Search for the cell housing the specified text and yield its (X, Y) center coordinate. 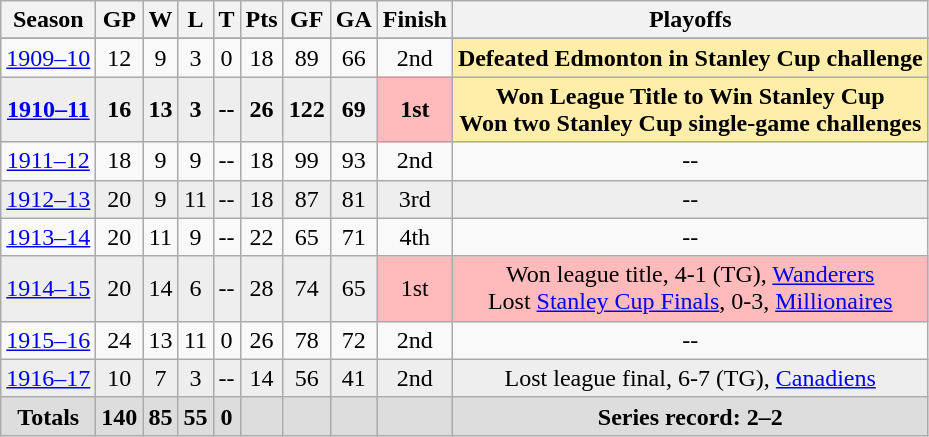
Totals (48, 416)
Season (48, 20)
66 (354, 58)
85 (160, 416)
69 (354, 110)
41 (354, 378)
1916–17 (48, 378)
99 (306, 161)
55 (196, 416)
3rd (414, 199)
1909–10 (48, 58)
Finish (414, 20)
Pts (262, 20)
1912–13 (48, 199)
4th (414, 237)
Lost league final, 6-7 (TG), Canadiens (690, 378)
140 (120, 416)
6 (196, 288)
72 (354, 340)
1910–11 (48, 110)
L (196, 20)
Series record: 2–2 (690, 416)
24 (120, 340)
Won League Title to Win Stanley CupWon two Stanley Cup single-game challenges (690, 110)
74 (306, 288)
78 (306, 340)
89 (306, 58)
Won league title, 4-1 (TG), WanderersLost Stanley Cup Finals, 0-3, Millionaires (690, 288)
1913–14 (48, 237)
1915–16 (48, 340)
W (160, 20)
Defeated Edmonton in Stanley Cup challenge (690, 58)
Playoffs (690, 20)
10 (120, 378)
GA (354, 20)
87 (306, 199)
122 (306, 110)
71 (354, 237)
7 (160, 378)
56 (306, 378)
GP (120, 20)
1911–12 (48, 161)
1914–15 (48, 288)
22 (262, 237)
28 (262, 288)
T (226, 20)
GF (306, 20)
16 (120, 110)
81 (354, 199)
93 (354, 161)
12 (120, 58)
